For the text-containing cell, return its midpoint in [X, Y] coordinate format. 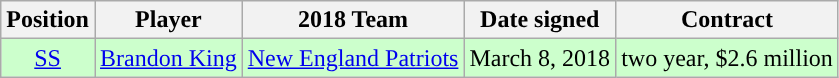
March 8, 2018 [540, 58]
Player [168, 20]
Date signed [540, 20]
Position [48, 20]
New England Patriots [353, 58]
two year, $2.6 million [728, 58]
Brandon King [168, 58]
2018 Team [353, 20]
Contract [728, 20]
SS [48, 58]
